Pinpoint the cell where the given text exists, returning its (X, Y) midpoint coordinate. 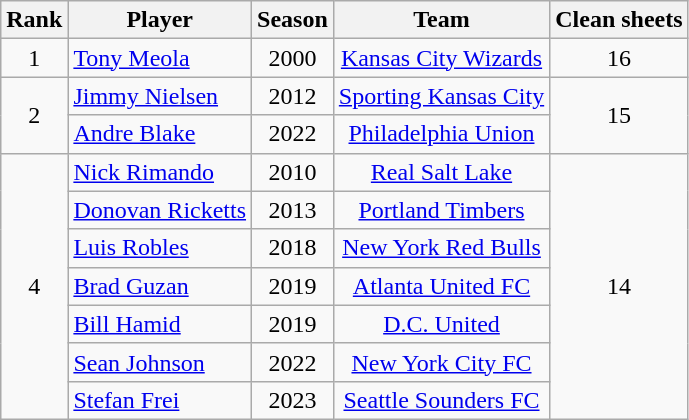
Sporting Kansas City (441, 96)
Clean sheets (619, 20)
Philadelphia Union (441, 134)
New York Red Bulls (441, 248)
Brad Guzan (160, 286)
2 (34, 115)
Sean Johnson (160, 362)
Kansas City Wizards (441, 58)
1 (34, 58)
Seattle Sounders FC (441, 400)
Jimmy Nielsen (160, 96)
14 (619, 286)
Andre Blake (160, 134)
2000 (293, 58)
2013 (293, 210)
2018 (293, 248)
Nick Rimando (160, 172)
Season (293, 20)
Rank (34, 20)
Atlanta United FC (441, 286)
Player (160, 20)
15 (619, 115)
Stefan Frei (160, 400)
Donovan Ricketts (160, 210)
Tony Meola (160, 58)
Team (441, 20)
2023 (293, 400)
16 (619, 58)
2010 (293, 172)
Bill Hamid (160, 324)
2012 (293, 96)
Luis Robles (160, 248)
D.C. United (441, 324)
Portland Timbers (441, 210)
New York City FC (441, 362)
4 (34, 286)
Real Salt Lake (441, 172)
